Identify which cell holds the provided text, then report its [X, Y] central coordinate. 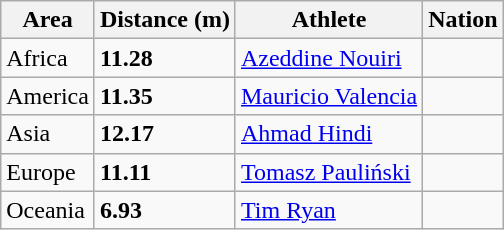
Azeddine Nouiri [328, 58]
Area [48, 20]
Oceania [48, 210]
11.35 [164, 96]
Tomasz Pauliński [328, 172]
Nation [463, 20]
Africa [48, 58]
11.11 [164, 172]
Tim Ryan [328, 210]
Mauricio Valencia [328, 96]
America [48, 96]
Distance (m) [164, 20]
Athlete [328, 20]
12.17 [164, 134]
Asia [48, 134]
Europe [48, 172]
Ahmad Hindi [328, 134]
11.28 [164, 58]
6.93 [164, 210]
